Pinpoint the cell where the given text exists, returning its [x, y] midpoint coordinate. 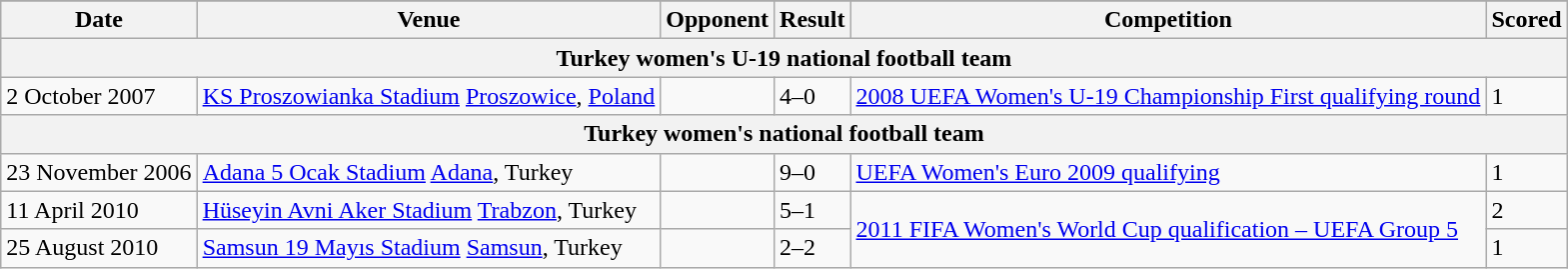
2 [1527, 210]
Scored [1527, 20]
25 August 2010 [99, 248]
UEFA Women's Euro 2009 qualifying [1168, 172]
Result [812, 20]
Turkey women's U-19 national football team [784, 58]
Turkey women's national football team [784, 134]
Adana 5 Ocak Stadium Adana, Turkey [429, 172]
Opponent [718, 20]
Date [99, 20]
5–1 [812, 210]
2 October 2007 [99, 96]
9–0 [812, 172]
11 April 2010 [99, 210]
2011 FIFA Women's World Cup qualification – UEFA Group 5 [1168, 229]
Hüseyin Avni Aker Stadium Trabzon, Turkey [429, 210]
KS Proszowianka Stadium Proszowice, Poland [429, 96]
Venue [429, 20]
Samsun 19 Mayıs Stadium Samsun, Turkey [429, 248]
Competition [1168, 20]
4–0 [812, 96]
23 November 2006 [99, 172]
2008 UEFA Women's U-19 Championship First qualifying round [1168, 96]
2–2 [812, 248]
